Identify which cell holds the provided text, then report its (X, Y) central coordinate. 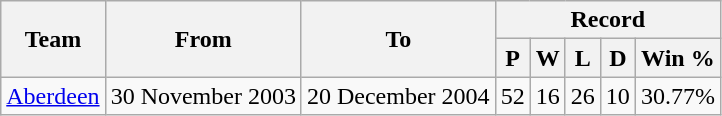
From (203, 39)
10 (618, 96)
Record (608, 20)
30 November 2003 (203, 96)
20 December 2004 (398, 96)
L (582, 58)
52 (512, 96)
D (618, 58)
P (512, 58)
Aberdeen (53, 96)
Team (53, 39)
Win % (678, 58)
26 (582, 96)
W (548, 58)
30.77% (678, 96)
To (398, 39)
16 (548, 96)
